Capture the cell that displays the provided text and extract its [x, y] central coordinate. 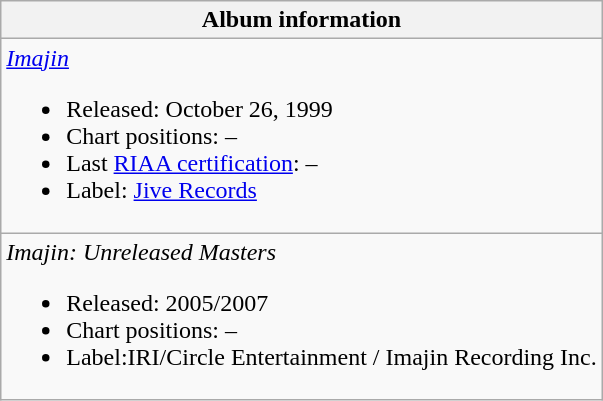
ImajinReleased: October 26, 1999Chart positions: –Last RIAA certification: –Label: Jive Records [302, 136]
Album information [302, 20]
Imajin: Unreleased MastersReleased: 2005/2007Chart positions: –Label:IRI/Circle Entertainment / Imajin Recording Inc. [302, 316]
